Identify which cell holds the provided text, then report its (X, Y) central coordinate. 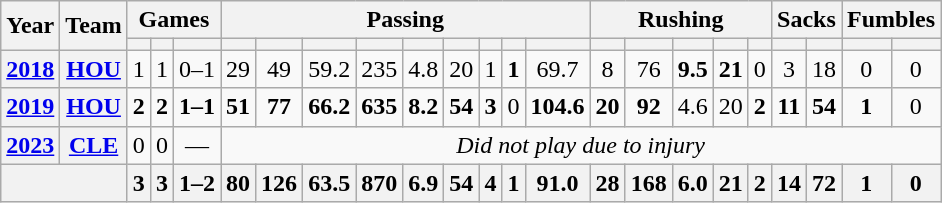
4.6 (692, 107)
14 (788, 183)
Year (30, 26)
Rushing (680, 20)
870 (380, 183)
1–1 (196, 107)
18 (824, 69)
29 (238, 69)
2023 (30, 145)
1–2 (196, 183)
104.6 (558, 107)
Did not play due to injury (581, 145)
— (196, 145)
168 (648, 183)
4.8 (424, 69)
9.5 (692, 69)
8.2 (424, 107)
Passing (406, 20)
69.7 (558, 69)
235 (380, 69)
0–1 (196, 69)
4 (490, 183)
63.5 (330, 183)
76 (648, 69)
2018 (30, 69)
CLE (94, 145)
126 (280, 183)
49 (280, 69)
59.2 (330, 69)
6.9 (424, 183)
77 (280, 107)
Games (174, 20)
80 (238, 183)
6.0 (692, 183)
8 (608, 69)
92 (648, 107)
28 (608, 183)
66.2 (330, 107)
72 (824, 183)
Sacks (806, 20)
Fumbles (892, 20)
2019 (30, 107)
51 (238, 107)
Team (94, 26)
91.0 (558, 183)
11 (788, 107)
635 (380, 107)
